Find where the given text appears and provide that cell's center as (X, Y) coordinate. 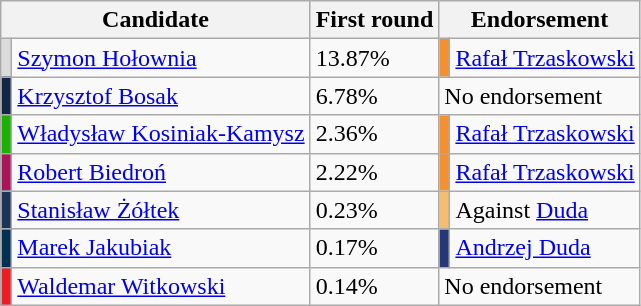
Andrzej Duda (545, 248)
Marek Jakubiak (161, 248)
0.17% (374, 248)
Władysław Kosiniak-Kamysz (161, 134)
Waldemar Witkowski (161, 286)
Robert Biedroń (161, 172)
0.14% (374, 286)
2.22% (374, 172)
Candidate (156, 20)
13.87% (374, 58)
0.23% (374, 210)
First round (374, 20)
2.36% (374, 134)
Stanisław Żółtek (161, 210)
Against Duda (545, 210)
Krzysztof Bosak (161, 96)
Endorsement (540, 20)
6.78% (374, 96)
Szymon Hołownia (161, 58)
